For the text-containing cell, return its midpoint in [X, Y] coordinate format. 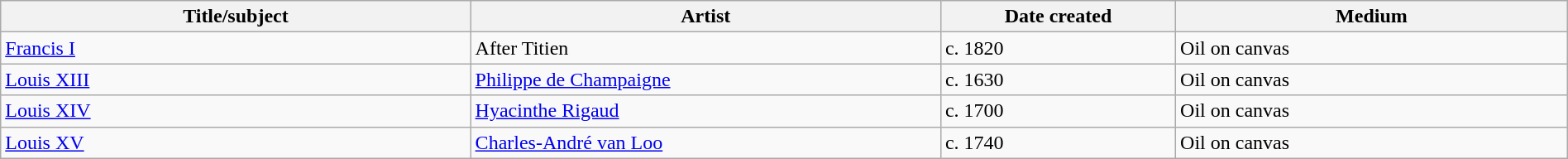
Date created [1058, 17]
Charles-André van Loo [705, 142]
c. 1820 [1058, 48]
Louis XIII [236, 79]
Philippe de Champaigne [705, 79]
c. 1740 [1058, 142]
c. 1630 [1058, 79]
Title/subject [236, 17]
c. 1700 [1058, 111]
Louis XV [236, 142]
Louis XIV [236, 111]
Artist [705, 17]
Hyacinthe Rigaud [705, 111]
Francis I [236, 48]
After Titien [705, 48]
Medium [1372, 17]
